Scan for the cell matching the given text and deliver its [X, Y] coordinate at center. 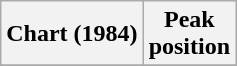
Peakposition [189, 34]
Chart (1984) [72, 34]
